Pinpoint the cell where the given text exists, returning its [x, y] midpoint coordinate. 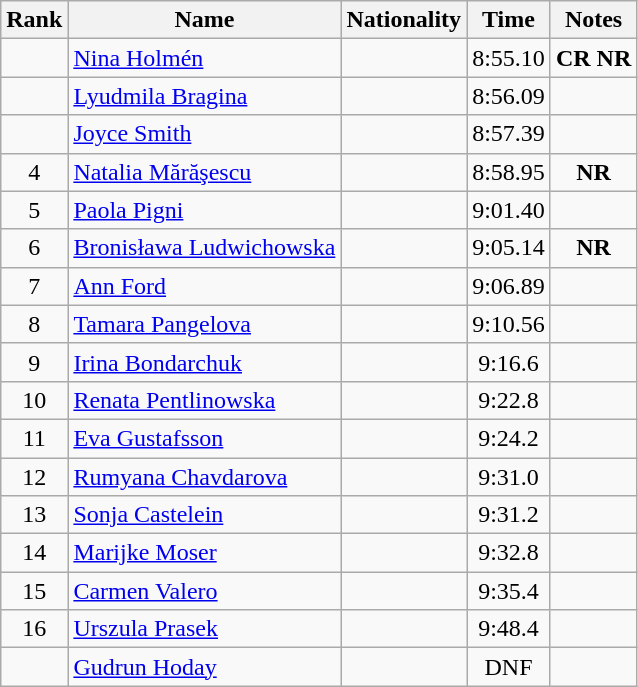
9:01.40 [509, 210]
16 [34, 629]
9:24.2 [509, 438]
15 [34, 591]
Bronisława Ludwichowska [204, 248]
9:31.0 [509, 477]
Time [509, 20]
9 [34, 362]
9:35.4 [509, 591]
Urszula Prasek [204, 629]
DNF [509, 667]
Nina Holmén [204, 58]
Gudrun Hoday [204, 667]
Notes [593, 20]
Marijke Moser [204, 553]
Renata Pentlinowska [204, 400]
Nationality [404, 20]
8:55.10 [509, 58]
Tamara Pangelova [204, 324]
9:16.6 [509, 362]
Rumyana Chavdarova [204, 477]
9:22.8 [509, 400]
4 [34, 172]
Eva Gustafsson [204, 438]
Lyudmila Bragina [204, 96]
14 [34, 553]
Natalia Mărăşescu [204, 172]
9:31.2 [509, 515]
Joyce Smith [204, 134]
9:10.56 [509, 324]
Ann Ford [204, 286]
8:56.09 [509, 96]
Name [204, 20]
Rank [34, 20]
10 [34, 400]
5 [34, 210]
8:57.39 [509, 134]
Sonja Castelein [204, 515]
6 [34, 248]
7 [34, 286]
9:06.89 [509, 286]
CR NR [593, 58]
Irina Bondarchuk [204, 362]
Carmen Valero [204, 591]
11 [34, 438]
9:48.4 [509, 629]
12 [34, 477]
9:05.14 [509, 248]
13 [34, 515]
8:58.95 [509, 172]
9:32.8 [509, 553]
Paola Pigni [204, 210]
8 [34, 324]
